Detect which cell encompasses the target text, then output its [X, Y] center coordinate. 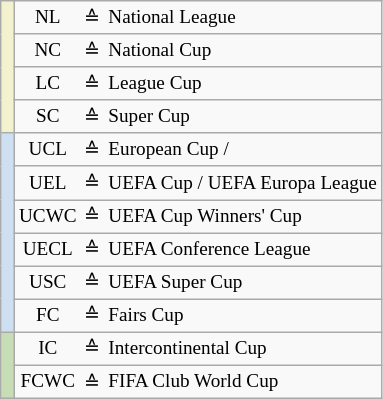
IC [47, 348]
Intercontinental Cup [244, 348]
LC [47, 84]
National Cup [244, 50]
FC [47, 316]
European Cup / [244, 150]
SC [47, 116]
UEFA Conference League [244, 250]
League Cup [244, 84]
National League [244, 18]
UEFA Super Cup [244, 282]
Super Cup [244, 116]
UCL [47, 150]
NC [47, 50]
FIFA Club World Cup [244, 382]
UEFA Cup Winners' Cup [244, 216]
UECL [47, 250]
USC [47, 282]
FCWC [47, 382]
UEFA Cup / UEFA Europa League [244, 182]
NL [47, 18]
Fairs Cup [244, 316]
UEL [47, 182]
UCWC [47, 216]
